Detect which cell encompasses the target text, then output its [X, Y] center coordinate. 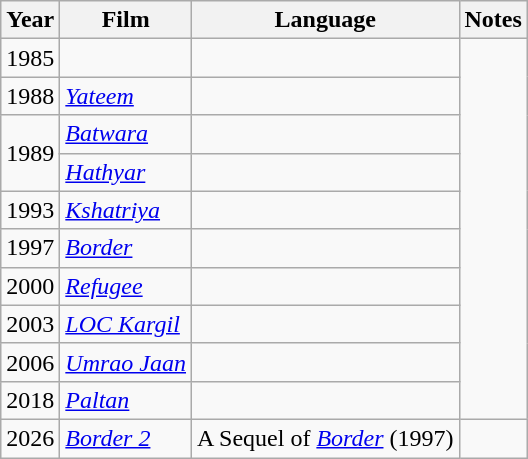
Border 2 [126, 438]
Language [326, 20]
1997 [30, 248]
Year [30, 20]
Notes [493, 20]
1988 [30, 96]
1985 [30, 58]
2000 [30, 286]
Hathyar [126, 172]
LOC Kargil [126, 324]
1989 [30, 153]
Umrao Jaan [126, 362]
A Sequel of Border (1997) [326, 438]
Film [126, 20]
Kshatriya [126, 210]
1993 [30, 210]
2006 [30, 362]
Refugee [126, 286]
Border [126, 248]
2026 [30, 438]
2003 [30, 324]
Batwara [126, 134]
2018 [30, 400]
Paltan [126, 400]
Yateem [126, 96]
